Find where the given text appears and provide that cell's center as [X, Y] coordinate. 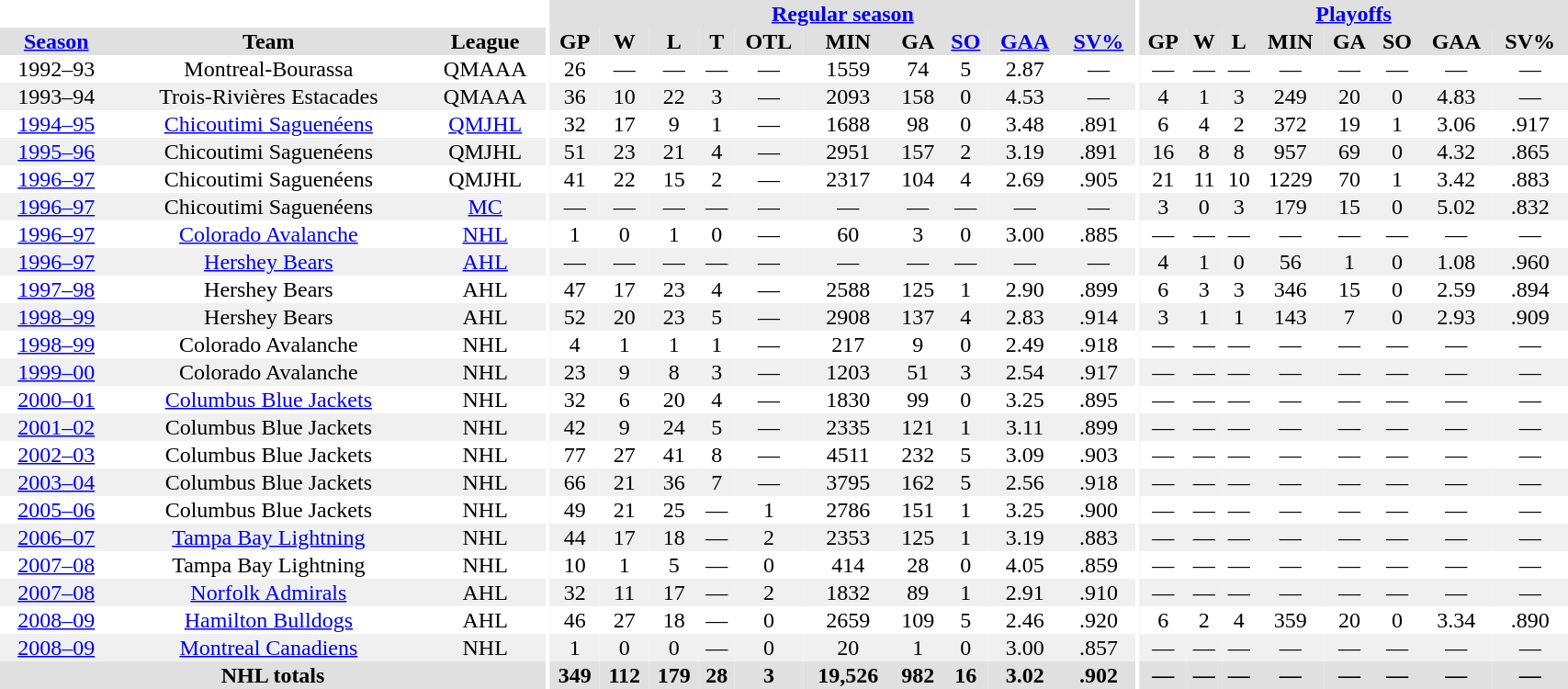
1203 [849, 372]
99 [919, 400]
League [485, 41]
1229 [1291, 179]
49 [575, 510]
1559 [849, 69]
2.91 [1025, 593]
.905 [1099, 179]
2003–04 [56, 482]
2353 [849, 537]
4511 [849, 455]
1688 [849, 124]
98 [919, 124]
T [716, 41]
60 [849, 234]
2002–03 [56, 455]
217 [849, 344]
2006–07 [56, 537]
.910 [1099, 593]
414 [849, 565]
1992–93 [56, 69]
.894 [1530, 289]
232 [919, 455]
957 [1291, 152]
359 [1291, 620]
4.32 [1457, 152]
3.06 [1457, 124]
2317 [849, 179]
2908 [849, 317]
.914 [1099, 317]
Team [268, 41]
.832 [1530, 207]
70 [1350, 179]
158 [919, 96]
2.90 [1025, 289]
3.48 [1025, 124]
89 [919, 593]
Montreal-Bourassa [268, 69]
1995–96 [56, 152]
66 [575, 482]
109 [919, 620]
249 [1291, 96]
104 [919, 179]
112 [625, 675]
4.05 [1025, 565]
3.34 [1457, 620]
349 [575, 675]
143 [1291, 317]
151 [919, 510]
5.02 [1457, 207]
3.09 [1025, 455]
.895 [1099, 400]
.960 [1530, 262]
19 [1350, 124]
3.42 [1457, 179]
372 [1291, 124]
Playoffs [1354, 14]
121 [919, 427]
2000–01 [56, 400]
.865 [1530, 152]
42 [575, 427]
982 [919, 675]
3.02 [1025, 675]
137 [919, 317]
1994–95 [56, 124]
2951 [849, 152]
77 [575, 455]
44 [575, 537]
1993–94 [56, 96]
.859 [1099, 565]
4.53 [1025, 96]
2335 [849, 427]
19,526 [849, 675]
Norfolk Admirals [268, 593]
346 [1291, 289]
2.69 [1025, 179]
1830 [849, 400]
2005–06 [56, 510]
46 [575, 620]
4.83 [1457, 96]
24 [674, 427]
.890 [1530, 620]
1997–98 [56, 289]
2093 [849, 96]
.885 [1099, 234]
1999–00 [56, 372]
MC [485, 207]
.902 [1099, 675]
2588 [849, 289]
.909 [1530, 317]
2.56 [1025, 482]
2001–02 [56, 427]
2.46 [1025, 620]
2.83 [1025, 317]
157 [919, 152]
.900 [1099, 510]
2659 [849, 620]
26 [575, 69]
2.54 [1025, 372]
25 [674, 510]
74 [919, 69]
Montreal Canadiens [268, 648]
.857 [1099, 648]
Regular season [842, 14]
OTL [769, 41]
2786 [849, 510]
Season [56, 41]
NHL totals [273, 675]
3.11 [1025, 427]
162 [919, 482]
.903 [1099, 455]
1.08 [1457, 262]
69 [1350, 152]
1832 [849, 593]
2.49 [1025, 344]
47 [575, 289]
56 [1291, 262]
2.87 [1025, 69]
Hamilton Bulldogs [268, 620]
3795 [849, 482]
2.93 [1457, 317]
Trois-Rivières Estacades [268, 96]
52 [575, 317]
2.59 [1457, 289]
.920 [1099, 620]
